Scan for the cell matching the given text and deliver its [X, Y] coordinate at center. 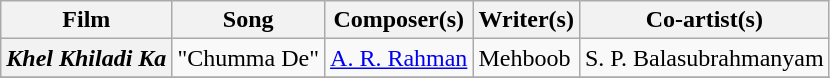
Co-artist(s) [704, 20]
Khel Khiladi Ka [86, 58]
Mehboob [526, 58]
S. P. Balasubrahmanyam [704, 58]
A. R. Rahman [399, 58]
"Chumma De" [248, 58]
Writer(s) [526, 20]
Song [248, 20]
Composer(s) [399, 20]
Film [86, 20]
